Capture the cell that displays the provided text and extract its [x, y] central coordinate. 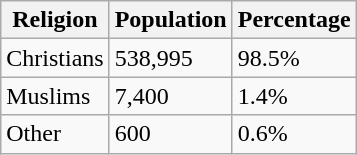
Population [170, 20]
600 [170, 134]
Christians [55, 58]
1.4% [294, 96]
Percentage [294, 20]
538,995 [170, 58]
Other [55, 134]
0.6% [294, 134]
Muslims [55, 96]
7,400 [170, 96]
Religion [55, 20]
98.5% [294, 58]
